For the text-containing cell, return its midpoint in (x, y) coordinate format. 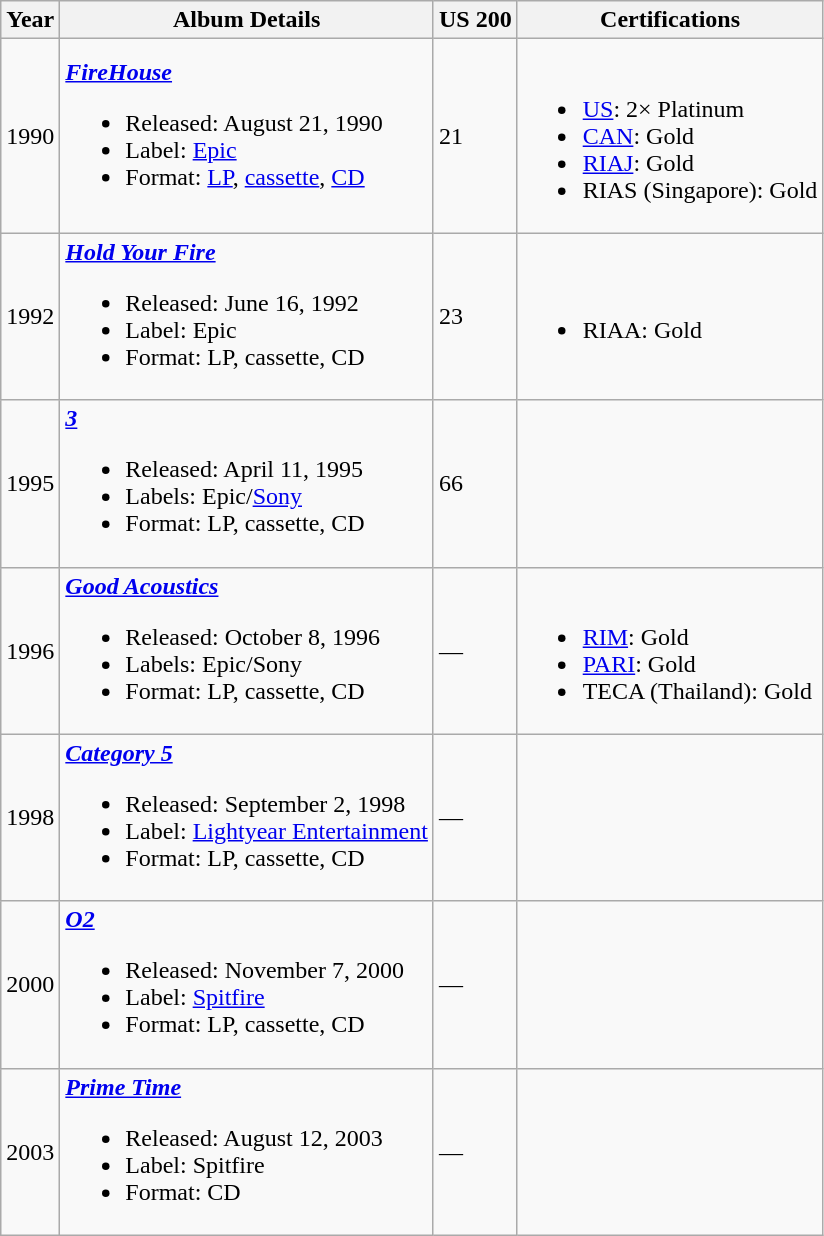
1995 (30, 484)
O2Released: November 7, 2000Label: SpitfireFormat: LP, cassette, CD (247, 984)
1990 (30, 136)
23 (475, 316)
1996 (30, 650)
1992 (30, 316)
US: 2× PlatinumCAN: GoldRIAJ: GoldRIAS (Singapore): Gold (670, 136)
66 (475, 484)
3Released: April 11, 1995Labels: Epic/SonyFormat: LP, cassette, CD (247, 484)
US 200 (475, 20)
Category 5Released: September 2, 1998Label: Lightyear EntertainmentFormat: LP, cassette, CD (247, 818)
2003 (30, 1152)
Year (30, 20)
2000 (30, 984)
RIM: GoldPARI: GoldTECA (Thailand): Gold (670, 650)
Album Details (247, 20)
1998 (30, 818)
21 (475, 136)
Certifications (670, 20)
RIAA: Gold (670, 316)
Good AcousticsReleased: October 8, 1996Labels: Epic/SonyFormat: LP, cassette, CD (247, 650)
Hold Your FireReleased: June 16, 1992Label: EpicFormat: LP, cassette, CD (247, 316)
Prime TimeReleased: August 12, 2003Label: SpitfireFormat: CD (247, 1152)
FireHouseReleased: August 21, 1990Label: EpicFormat: LP, cassette, CD (247, 136)
